Scan for the cell matching the given text and deliver its (x, y) coordinate at center. 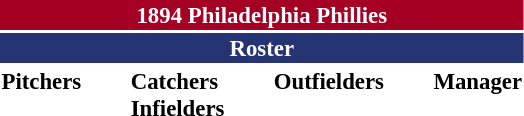
Roster (262, 48)
1894 Philadelphia Phillies (262, 15)
